Locate the cell with the specified text and output its [x, y] center coordinate. 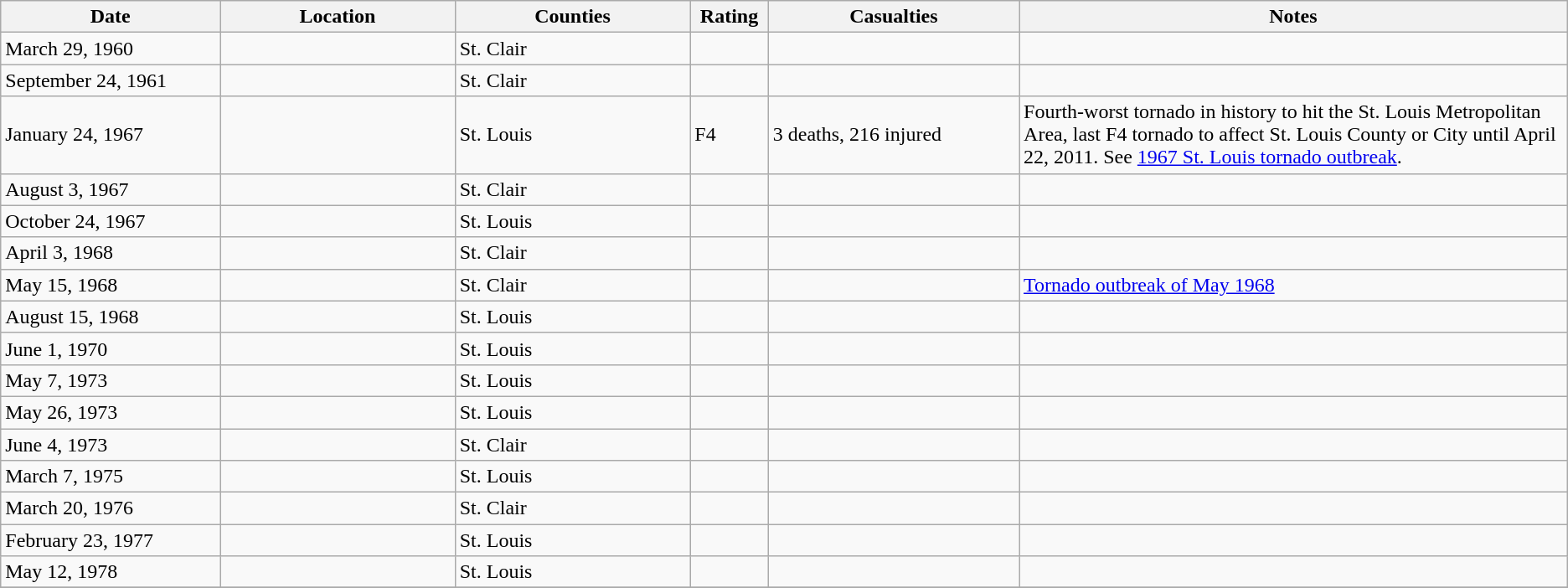
February 23, 1977 [111, 540]
Location [338, 17]
March 20, 1976 [111, 508]
Tornado outbreak of May 1968 [1293, 285]
August 15, 1968 [111, 317]
Casualties [893, 17]
March 7, 1975 [111, 477]
Date [111, 17]
May 7, 1973 [111, 380]
Notes [1293, 17]
F4 [730, 135]
May 15, 1968 [111, 285]
September 24, 1961 [111, 80]
3 deaths, 216 injured [893, 135]
Rating [730, 17]
May 26, 1973 [111, 412]
October 24, 1967 [111, 221]
April 3, 1968 [111, 253]
May 12, 1978 [111, 572]
June 4, 1973 [111, 445]
March 29, 1960 [111, 49]
June 1, 1970 [111, 348]
August 3, 1967 [111, 189]
January 24, 1967 [111, 135]
Counties [573, 17]
